Pinpoint the cell where the given text exists, returning its [x, y] midpoint coordinate. 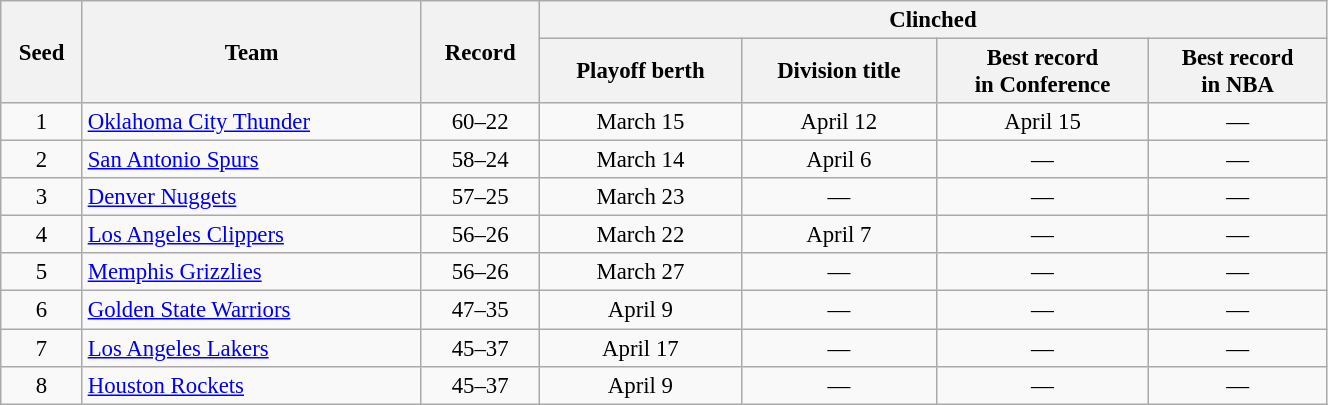
Playoff berth [640, 72]
Record [480, 52]
47–35 [480, 310]
5 [42, 273]
Denver Nuggets [252, 197]
Memphis Grizzlies [252, 273]
58–24 [480, 160]
Best record in NBA [1238, 72]
57–25 [480, 197]
7 [42, 348]
April 15 [1042, 122]
Seed [42, 52]
Division title [838, 72]
60–22 [480, 122]
Houston Rockets [252, 385]
March 14 [640, 160]
Oklahoma City Thunder [252, 122]
March 27 [640, 273]
3 [42, 197]
4 [42, 235]
1 [42, 122]
March 23 [640, 197]
April 7 [838, 235]
Los Angeles Lakers [252, 348]
Team [252, 52]
April 17 [640, 348]
Los Angeles Clippers [252, 235]
April 12 [838, 122]
6 [42, 310]
Best record in Conference [1042, 72]
Clinched [932, 20]
8 [42, 385]
Golden State Warriors [252, 310]
March 15 [640, 122]
March 22 [640, 235]
April 6 [838, 160]
San Antonio Spurs [252, 160]
2 [42, 160]
